From the cell containing the given text, extract its center point as [x, y] coordinate. 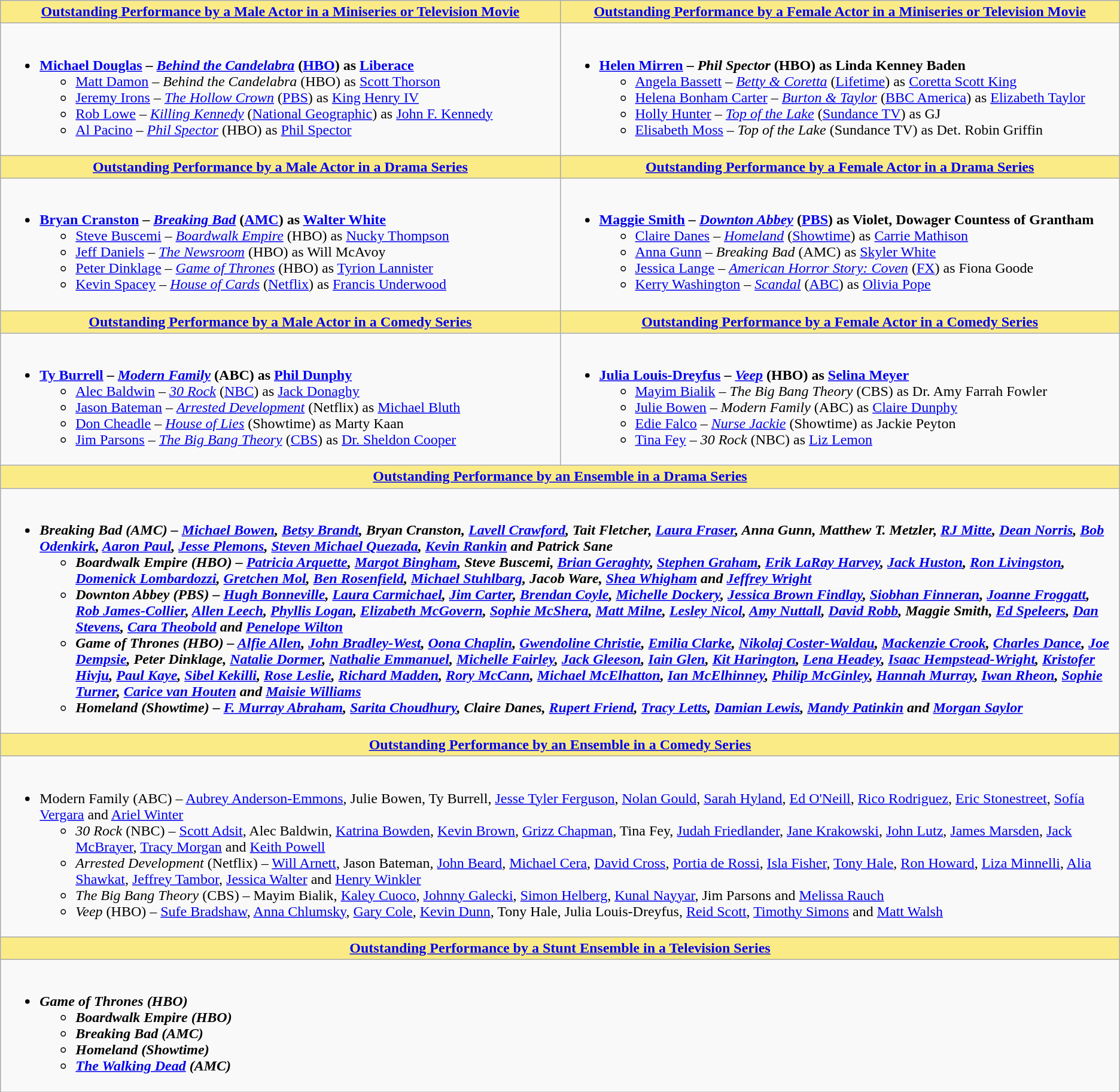
Outstanding Performance by an Ensemble in a Drama Series [560, 477]
Outstanding Performance by a Female Actor in a Comedy Series [840, 322]
Outstanding Performance by a Male Actor in a Drama Series [280, 167]
Outstanding Performance by a Male Actor in a Comedy Series [280, 322]
Game of Thrones (HBO)Boardwalk Empire (HBO)Breaking Bad (AMC)Homeland (Showtime)The Walking Dead (AMC) [560, 1025]
Outstanding Performance by a Female Actor in a Miniseries or Television Movie [840, 12]
Outstanding Performance by a Male Actor in a Miniseries or Television Movie [280, 12]
Outstanding Performance by a Female Actor in a Drama Series [840, 167]
Outstanding Performance by an Ensemble in a Comedy Series [560, 745]
Outstanding Performance by a Stunt Ensemble in a Television Series [560, 948]
